Detect which cell encompasses the target text, then output its [x, y] center coordinate. 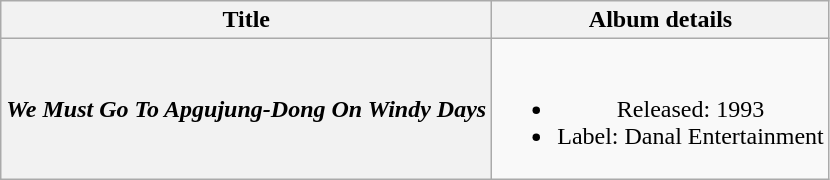
Title [246, 20]
Album details [661, 20]
Released: 1993Label: Danal Entertainment [661, 109]
We Must Go To Apgujung-Dong On Windy Days [246, 109]
